Extract the [X, Y] coordinate from the center of the cell holding the provided text.  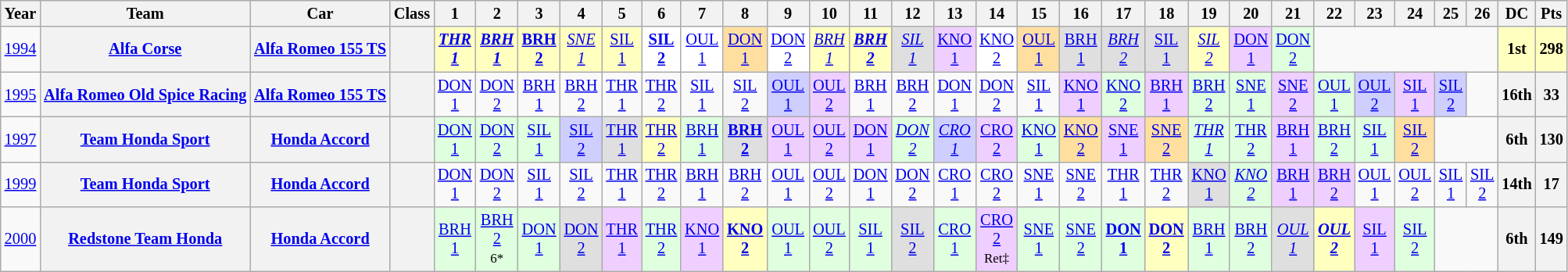
Pts [1552, 13]
16th [1516, 95]
Year [20, 13]
1 [455, 13]
16 [1081, 13]
1st [1516, 49]
6 [661, 13]
1997 [20, 139]
5 [621, 13]
13 [954, 13]
10 [829, 13]
19 [1209, 13]
25 [1451, 13]
Redstone Team Honda [145, 239]
2 [497, 13]
Alfa Romeo Old Spice Racing [145, 95]
33 [1552, 95]
1994 [20, 49]
149 [1552, 239]
20 [1251, 13]
CRO2Ret‡ [997, 239]
Team [145, 13]
DC [1516, 13]
8 [745, 13]
1995 [20, 95]
7 [702, 13]
26 [1482, 13]
3 [539, 13]
9 [788, 13]
23 [1375, 13]
2000 [20, 239]
BRH26* [497, 239]
130 [1552, 139]
Class [412, 13]
12 [912, 13]
1999 [20, 184]
11 [871, 13]
4 [582, 13]
22 [1334, 13]
18 [1166, 13]
Car [320, 13]
14th [1516, 184]
24 [1415, 13]
15 [1039, 13]
Alfa Corse [145, 49]
21 [1293, 13]
14 [997, 13]
298 [1552, 49]
